For the text-containing cell, return its midpoint in [x, y] coordinate format. 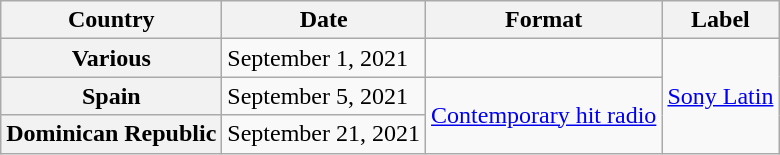
Country [112, 20]
Contemporary hit radio [544, 115]
September 21, 2021 [324, 134]
Format [544, 20]
Dominican Republic [112, 134]
Spain [112, 96]
Label [720, 20]
Date [324, 20]
September 1, 2021 [324, 58]
Sony Latin [720, 96]
September 5, 2021 [324, 96]
Various [112, 58]
